Capture the cell that displays the provided text and extract its (X, Y) central coordinate. 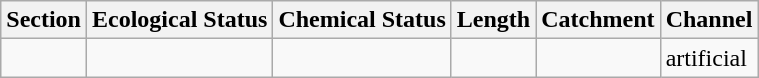
Channel (709, 20)
Catchment (598, 20)
artificial (709, 58)
Section (44, 20)
Chemical Status (362, 20)
Length (493, 20)
Ecological Status (179, 20)
